Pinpoint the cell where the given text exists, returning its (X, Y) midpoint coordinate. 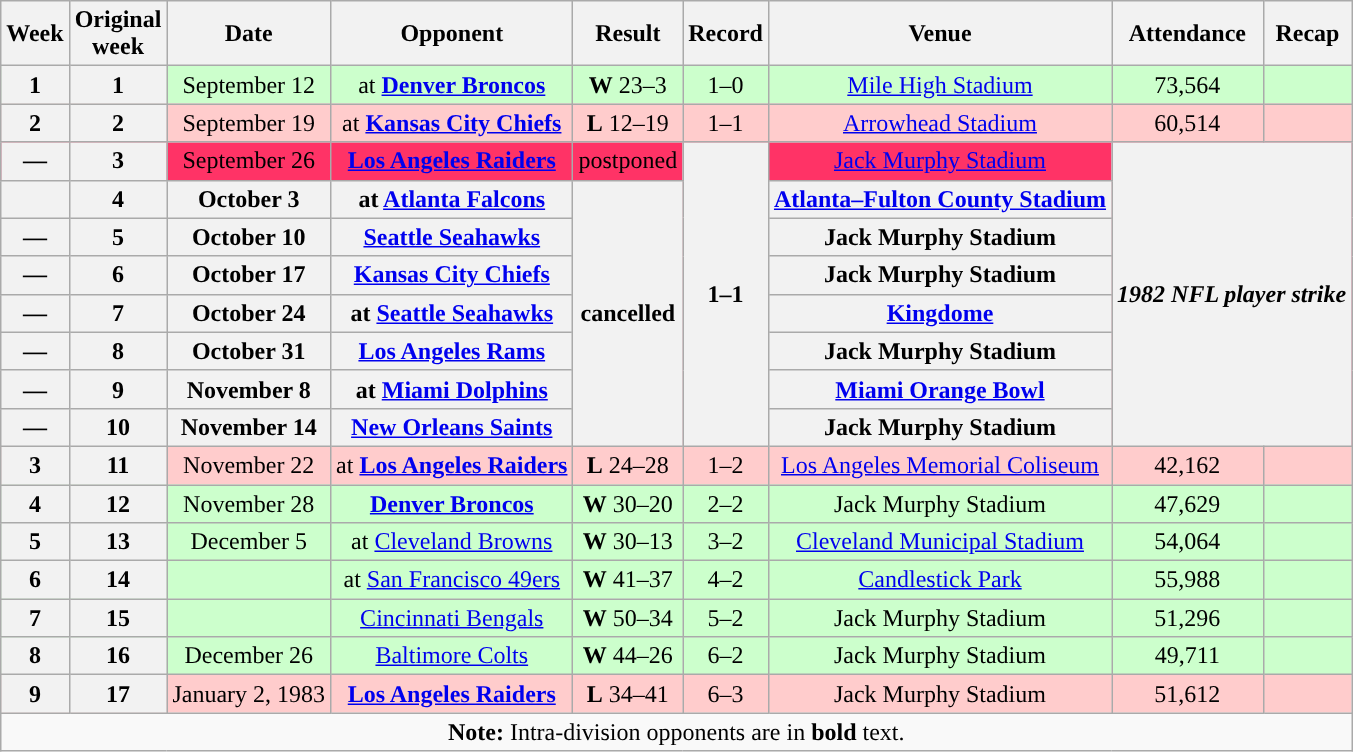
November 22 (249, 465)
October 17 (249, 275)
1982 NFL player strike (1232, 294)
at Los Angeles Raiders (452, 465)
17 (118, 694)
55,988 (1188, 580)
September 19 (249, 123)
54,064 (1188, 542)
at Miami Dolphins (452, 389)
Atlanta–Fulton County Stadium (940, 199)
October 10 (249, 237)
Result (628, 34)
73,564 (1188, 85)
Week (35, 34)
at San Francisco 49ers (452, 580)
Baltimore Colts (452, 656)
10 (118, 427)
September 26 (249, 161)
2–2 (726, 503)
Attendance (1188, 34)
December 5 (249, 542)
15 (118, 618)
Cleveland Municipal Stadium (940, 542)
Los Angeles Memorial Coliseum (940, 465)
Mile High Stadium (940, 85)
at Denver Broncos (452, 85)
Note: Intra-division opponents are in bold text. (676, 732)
Arrowhead Stadium (940, 123)
L 12–19 (628, 123)
L 34–41 (628, 694)
January 2, 1983 (249, 694)
Record (726, 34)
W 23–3 (628, 85)
Candlestick Park (940, 580)
13 (118, 542)
September 12 (249, 85)
W 41–37 (628, 580)
14 (118, 580)
Los Angeles Rams (452, 351)
Recap (1308, 34)
at Kansas City Chiefs (452, 123)
47,629 (1188, 503)
4–2 (726, 580)
3–2 (726, 542)
October 31 (249, 351)
at Cleveland Browns (452, 542)
New Orleans Saints (452, 427)
October 3 (249, 199)
at Atlanta Falcons (452, 199)
16 (118, 656)
49,711 (1188, 656)
Originalweek (118, 34)
Date (249, 34)
Opponent (452, 34)
November 8 (249, 389)
6–2 (726, 656)
Denver Broncos (452, 503)
November 28 (249, 503)
Kansas City Chiefs (452, 275)
at Seattle Seahawks (452, 313)
Cincinnati Bengals (452, 618)
W 44–26 (628, 656)
1–2 (726, 465)
W 30–13 (628, 542)
11 (118, 465)
Kingdome (940, 313)
1–0 (726, 85)
W 50–34 (628, 618)
December 26 (249, 656)
Seattle Seahawks (452, 237)
November 14 (249, 427)
cancelled (628, 313)
51,612 (1188, 694)
51,296 (1188, 618)
W 30–20 (628, 503)
6–3 (726, 694)
postponed (628, 161)
12 (118, 503)
42,162 (1188, 465)
60,514 (1188, 123)
October 24 (249, 313)
Miami Orange Bowl (940, 389)
L 24–28 (628, 465)
5–2 (726, 618)
Venue (940, 34)
